Scan for the cell matching the given text and deliver its (x, y) coordinate at center. 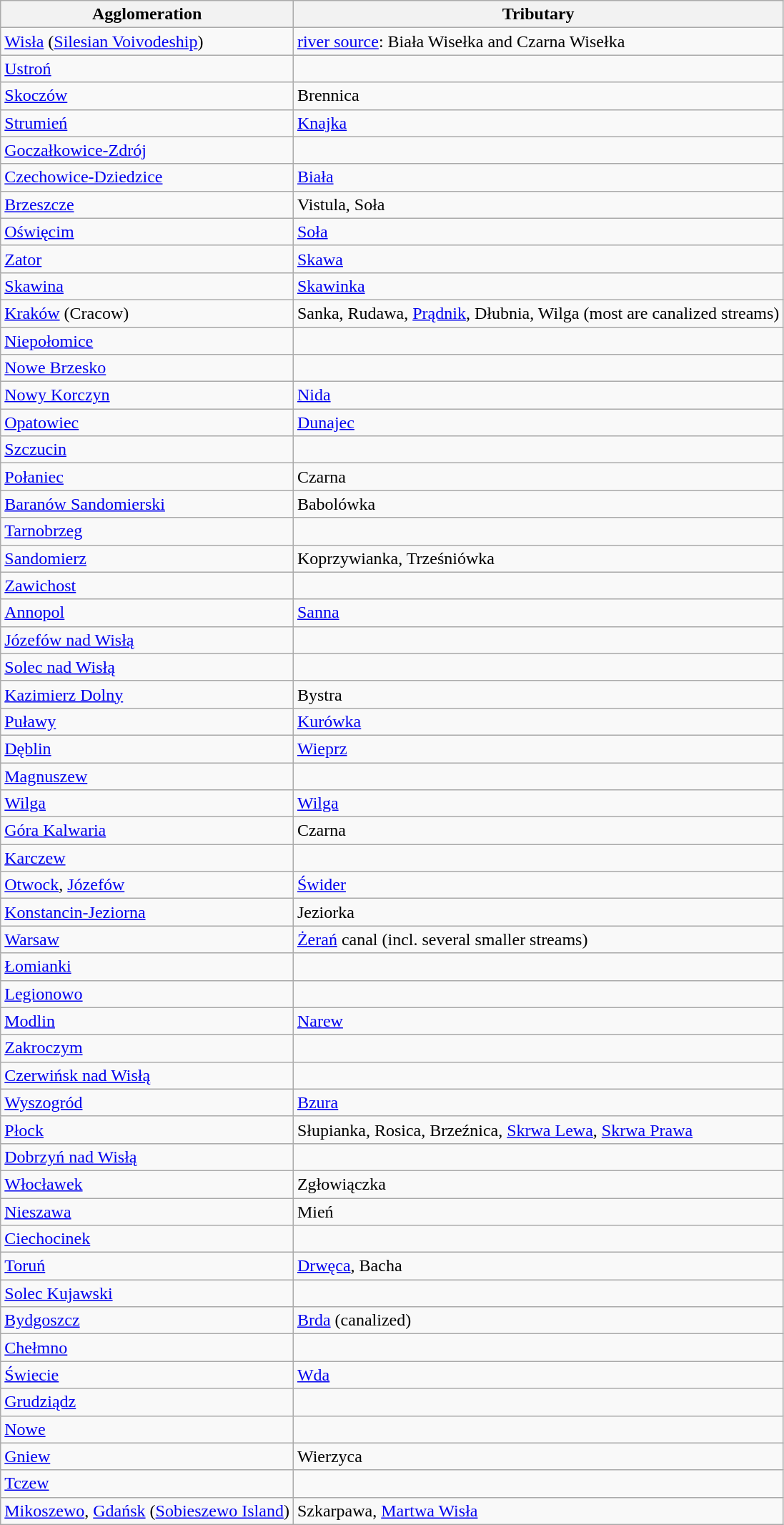
Legionowo (147, 994)
Sanna (537, 613)
Jeziorka (537, 912)
Opatowiec (147, 423)
Grudziądz (147, 1402)
Narew (537, 1021)
Bydgoszcz (147, 1321)
Płock (147, 1130)
Konstancin-Jeziorna (147, 912)
Tarnobrzeg (147, 531)
Solec Kujawski (147, 1293)
Goczałkowice-Zdrój (147, 150)
Brzeszcze (147, 204)
Łomianki (147, 967)
Sanka, Rudawa, Prądnik, Dłubnia, Wilga (most are canalized streams) (537, 313)
Świder (537, 885)
Toruń (147, 1266)
Nowe Brzesko (147, 368)
Czechowice-Dziedzice (147, 177)
Kurówka (537, 721)
Bzura (537, 1102)
Dunajec (537, 423)
Brennica (537, 96)
Czerwińsk nad Wisłą (147, 1075)
Sandomierz (147, 558)
Skawa (537, 259)
Słupianka, Rosica, Brzeźnica, Skrwa Lewa, Skrwa Prawa (537, 1130)
Annopol (147, 613)
Solec nad Wisłą (147, 667)
Dęblin (147, 749)
Włocławek (147, 1184)
Skawina (147, 286)
Szkarpawa, Martwa Wisła (537, 1511)
Mikoszewo, Gdańsk (Sobieszewo Island) (147, 1511)
Szczucin (147, 450)
Nida (537, 395)
Skawinka (537, 286)
Strumień (147, 123)
river source: Biała Wisełka and Czarna Wisełka (537, 41)
Babolówka (537, 504)
Tczew (147, 1484)
Zgłowiączka (537, 1184)
Kazimierz Dolny (147, 694)
Tributary (537, 14)
Wisła (Silesian Voivodeship) (147, 41)
Wyszogród (147, 1102)
Połaniec (147, 477)
Kraków (Cracow) (147, 313)
Karczew (147, 858)
Agglomeration (147, 14)
Nowe (147, 1429)
Modlin (147, 1021)
Vistula, Soła (537, 204)
Wda (537, 1375)
Koprzywianka, Trześniówka (537, 558)
Nieszawa (147, 1212)
Chełmno (147, 1348)
Drwęca, Bacha (537, 1266)
Józefów nad Wisłą (147, 640)
Nowy Korczyn (147, 395)
Otwock, Józefów (147, 885)
Świecie (147, 1375)
Puławy (147, 721)
Zakroczym (147, 1048)
Warsaw (147, 939)
Żerań canal (incl. several smaller streams) (537, 939)
Dobrzyń nad Wisłą (147, 1157)
Ciechocinek (147, 1239)
Zawichost (147, 586)
Brda (canalized) (537, 1321)
Skoczów (147, 96)
Magnuszew (147, 776)
Biała (537, 177)
Zator (147, 259)
Soła (537, 232)
Mień (537, 1212)
Gniew (147, 1456)
Wierzyca (537, 1456)
Bystra (537, 694)
Ustroń (147, 69)
Baranów Sandomierski (147, 504)
Góra Kalwaria (147, 831)
Knajka (537, 123)
Wieprz (537, 749)
Niepołomice (147, 341)
Oświęcim (147, 232)
